From the cell containing the given text, extract its center point as [x, y] coordinate. 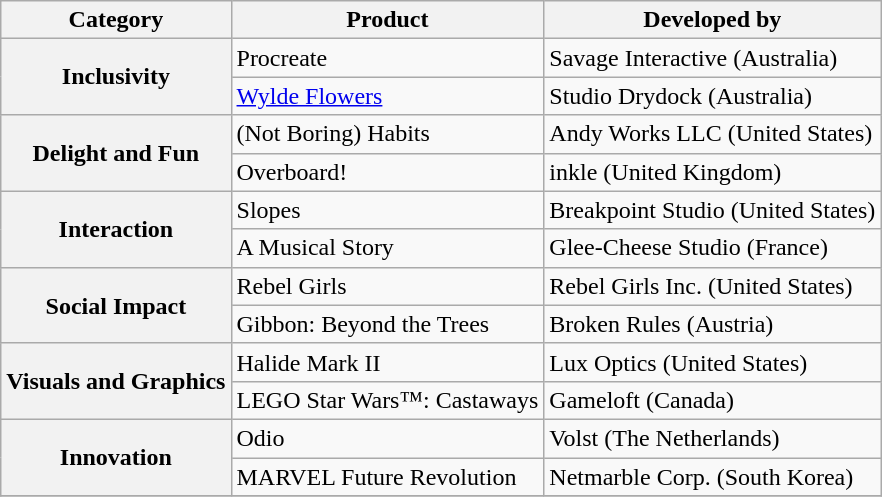
Interaction [116, 229]
A Musical Story [388, 248]
Product [388, 20]
Wylde Flowers [388, 96]
Breakpoint Studio (United States) [712, 210]
Volst (The Netherlands) [712, 438]
Studio Drydock (Australia) [712, 96]
Lux Optics (United States) [712, 362]
Broken Rules (Austria) [712, 324]
Glee-Cheese Studio (France) [712, 248]
Halide Mark II [388, 362]
(Not Boring) Habits [388, 134]
Netmarble Corp. (South Korea) [712, 477]
Slopes [388, 210]
Gameloft (Canada) [712, 400]
Developed by [712, 20]
Inclusivity [116, 77]
Odio [388, 438]
Gibbon: Beyond the Trees [388, 324]
Social Impact [116, 305]
MARVEL Future Revolution [388, 477]
Rebel Girls Inc. (United States) [712, 286]
inkle (United Kingdom) [712, 172]
Innovation [116, 457]
LEGO Star Wars™: Castaways [388, 400]
Overboard! [388, 172]
Rebel Girls [388, 286]
Category [116, 20]
Delight and Fun [116, 153]
Andy Works LLC (United States) [712, 134]
Savage Interactive (Australia) [712, 58]
Visuals and Graphics [116, 381]
Procreate [388, 58]
